Scan for the cell matching the given text and deliver its [x, y] coordinate at center. 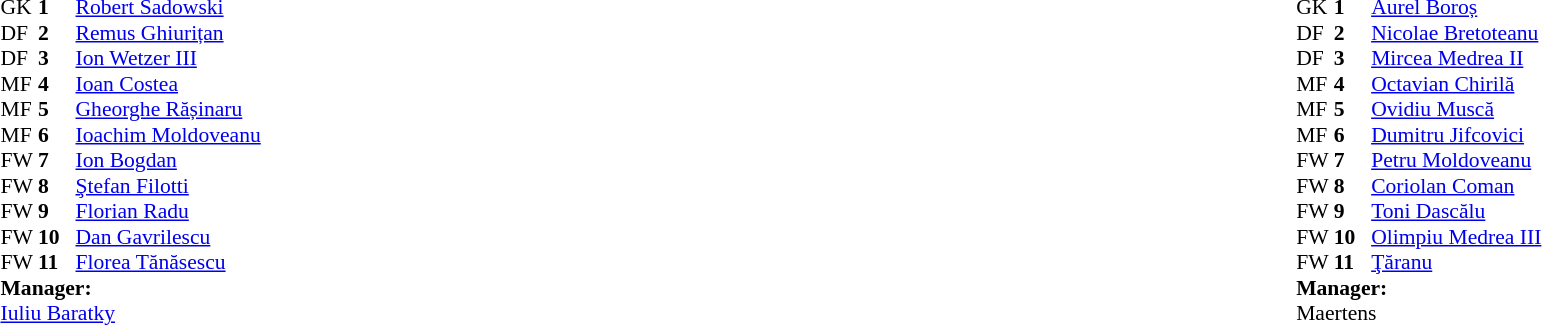
Ţăranu [1456, 263]
Florea Tănăsescu [168, 263]
Nicolae Bretoteanu [1456, 33]
Ioachim Moldoveanu [168, 135]
Ioan Costea [168, 84]
Gheorghe Rășinaru [168, 109]
Mircea Medrea II [1456, 59]
Octavian Chirilă [1456, 84]
Ştefan Filotti [168, 186]
Ovidiu Muscă [1456, 109]
Remus Ghiurițan [168, 33]
Dan Gavrilescu [168, 237]
Coriolan Coman [1456, 186]
Olimpiu Medrea III [1456, 237]
Petru Moldoveanu [1456, 161]
Florian Radu [168, 211]
Dumitru Jifcovici [1456, 135]
Ion Bogdan [168, 161]
Ion Wetzer III [168, 59]
Toni Dascălu [1456, 211]
